Pinpoint the cell where the given text exists, returning its [X, Y] midpoint coordinate. 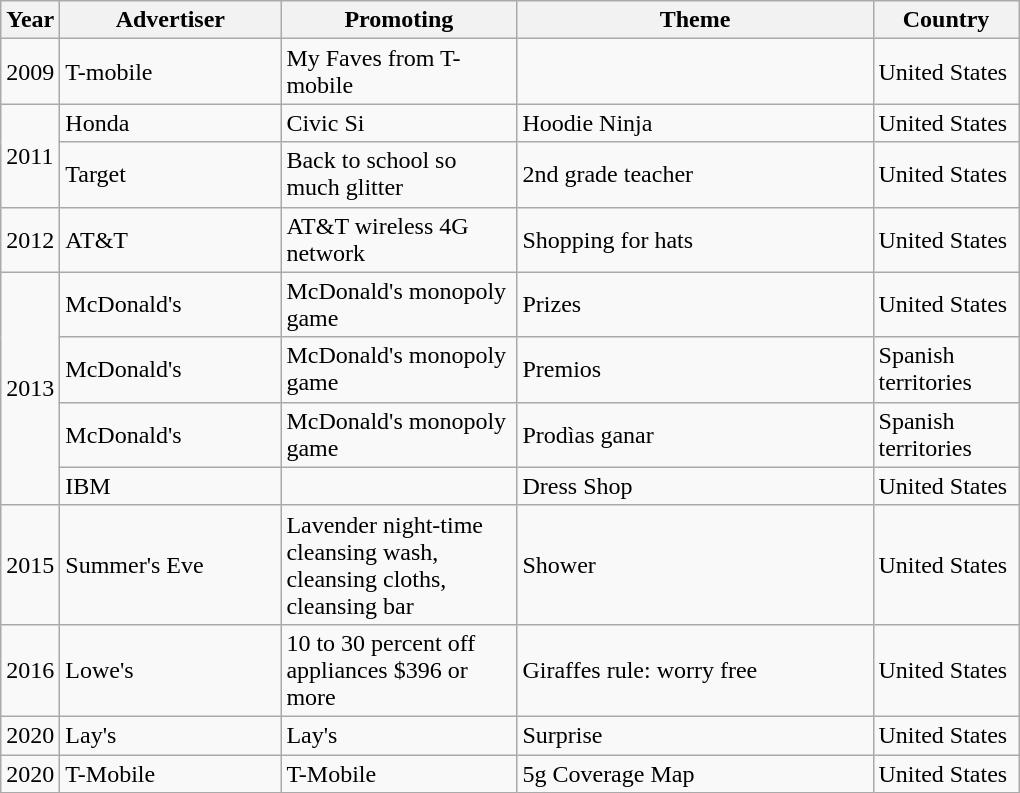
2nd grade teacher [695, 174]
Honda [170, 123]
T-mobile [170, 72]
AT&T [170, 240]
Target [170, 174]
2012 [30, 240]
Prizes [695, 304]
5g Coverage Map [695, 773]
Advertiser [170, 20]
2015 [30, 564]
2009 [30, 72]
10 to 30 percent off appliances $396 or more [399, 670]
Back to school so much glitter [399, 174]
AT&T wireless 4G network [399, 240]
Country [946, 20]
Theme [695, 20]
2013 [30, 388]
Civic Si [399, 123]
Shower [695, 564]
2016 [30, 670]
Promoting [399, 20]
Surprise [695, 735]
2011 [30, 156]
Premios [695, 370]
Dress Shop [695, 486]
Lowe's [170, 670]
Prodìas ganar [695, 434]
Lavender night-time cleansing wash, cleansing cloths, cleansing bar [399, 564]
Year [30, 20]
IBM [170, 486]
Hoodie Ninja [695, 123]
Summer's Eve [170, 564]
Giraffes rule: worry free [695, 670]
My Faves from T-mobile [399, 72]
Shopping for hats [695, 240]
